Extract the [X, Y] coordinate from the center of the cell holding the provided text.  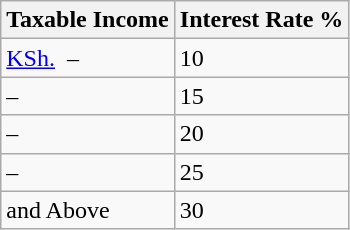
15 [262, 96]
10 [262, 58]
25 [262, 172]
KSh. – [88, 58]
Taxable Income [88, 20]
30 [262, 210]
Interest Rate % [262, 20]
20 [262, 134]
and Above [88, 210]
